Pinpoint the cell where the given text exists, returning its (x, y) midpoint coordinate. 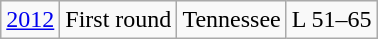
L 51–65 (332, 20)
First round (118, 20)
Tennessee (232, 20)
2012 (30, 20)
